Output the (X, Y) coordinate of the center of the cell containing the given text.  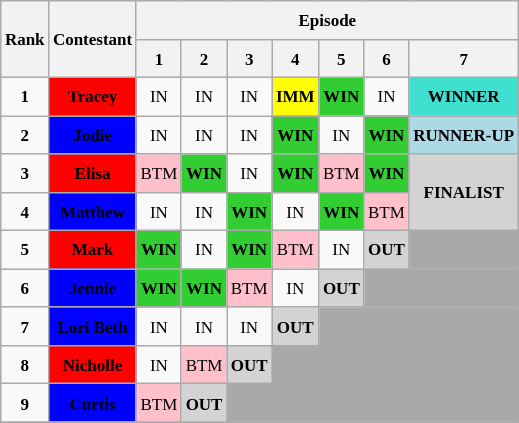
Jodie (93, 135)
Tracey (93, 97)
Elisa (93, 173)
FINALIST (464, 192)
Nicholle (93, 365)
Mark (93, 250)
Matthew (93, 212)
Episode (327, 20)
Curtis (93, 403)
Contestant (93, 40)
IMM (296, 97)
Rank (25, 40)
9 (25, 403)
Lori Beth (93, 326)
WINNER (464, 97)
Jennie (93, 288)
8 (25, 365)
RUNNER-UP (464, 135)
